Pinpoint the cell where the given text exists, returning its [X, Y] midpoint coordinate. 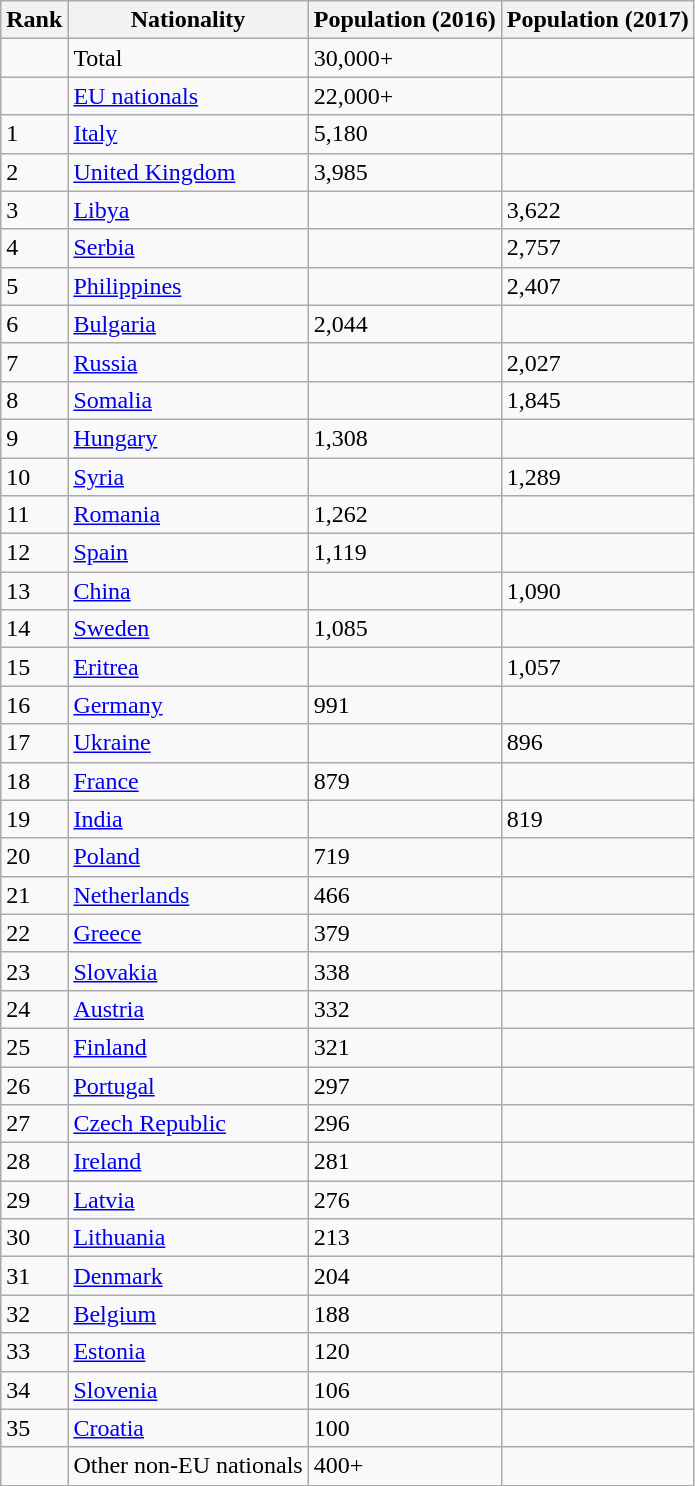
5,180 [404, 134]
Philippines [188, 286]
281 [404, 1162]
France [188, 781]
3 [34, 210]
Somalia [188, 400]
EU nationals [188, 96]
11 [34, 515]
Portugal [188, 1085]
Nationality [188, 20]
332 [404, 1009]
3,985 [404, 172]
4 [34, 248]
1,090 [598, 591]
28 [34, 1162]
China [188, 591]
276 [404, 1200]
400+ [404, 1466]
1,119 [404, 553]
Sweden [188, 629]
33 [34, 1352]
19 [34, 819]
India [188, 819]
5 [34, 286]
719 [404, 857]
14 [34, 629]
Hungary [188, 438]
2,757 [598, 248]
Syria [188, 477]
819 [598, 819]
Finland [188, 1047]
2 [34, 172]
Rank [34, 20]
Total [188, 58]
100 [404, 1428]
Romania [188, 515]
7 [34, 362]
18 [34, 781]
Poland [188, 857]
1,845 [598, 400]
Other non-EU nationals [188, 1466]
22 [34, 933]
Spain [188, 553]
1,289 [598, 477]
29 [34, 1200]
1 [34, 134]
United Kingdom [188, 172]
2,407 [598, 286]
17 [34, 743]
296 [404, 1124]
Denmark [188, 1276]
213 [404, 1238]
9 [34, 438]
Population (2016) [404, 20]
338 [404, 971]
24 [34, 1009]
Belgium [188, 1314]
1,057 [598, 667]
204 [404, 1276]
12 [34, 553]
21 [34, 895]
22,000+ [404, 96]
Slovenia [188, 1390]
Ireland [188, 1162]
Germany [188, 705]
30 [34, 1238]
2,027 [598, 362]
1,262 [404, 515]
Latvia [188, 1200]
Eritrea [188, 667]
Serbia [188, 248]
30,000+ [404, 58]
10 [34, 477]
Greece [188, 933]
25 [34, 1047]
Ukraine [188, 743]
15 [34, 667]
8 [34, 400]
34 [34, 1390]
896 [598, 743]
Croatia [188, 1428]
3,622 [598, 210]
Netherlands [188, 895]
Italy [188, 134]
Population (2017) [598, 20]
991 [404, 705]
188 [404, 1314]
13 [34, 591]
Austria [188, 1009]
Estonia [188, 1352]
27 [34, 1124]
106 [404, 1390]
Lithuania [188, 1238]
31 [34, 1276]
Slovakia [188, 971]
1,308 [404, 438]
120 [404, 1352]
879 [404, 781]
Czech Republic [188, 1124]
321 [404, 1047]
297 [404, 1085]
Libya [188, 210]
379 [404, 933]
35 [34, 1428]
6 [34, 324]
16 [34, 705]
2,044 [404, 324]
1,085 [404, 629]
466 [404, 895]
Bulgaria [188, 324]
32 [34, 1314]
23 [34, 971]
26 [34, 1085]
20 [34, 857]
Russia [188, 362]
